Identify which cell holds the provided text, then report its [X, Y] central coordinate. 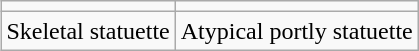
Atypical portly statuette [296, 31]
Skeletal statuette [88, 31]
